Extract the (x, y) coordinate from the center of the cell holding the provided text.  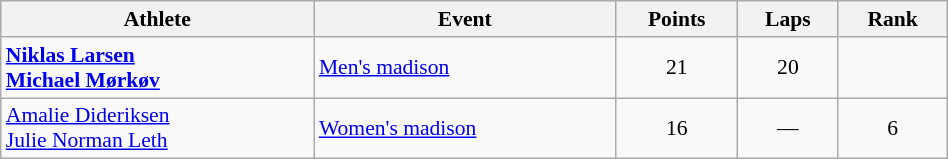
Women's madison (465, 128)
16 (677, 128)
Athlete (158, 19)
Men's madison (465, 68)
Points (677, 19)
— (788, 128)
Niklas LarsenMichael Mørkøv (158, 68)
Laps (788, 19)
6 (892, 128)
Rank (892, 19)
21 (677, 68)
Amalie DideriksenJulie Norman Leth (158, 128)
Event (465, 19)
20 (788, 68)
